Pinpoint the cell where the given text exists, returning its [X, Y] midpoint coordinate. 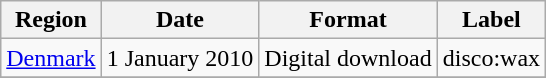
disco:wax [491, 58]
Denmark [51, 58]
1 January 2010 [180, 58]
Label [491, 20]
Digital download [348, 58]
Date [180, 20]
Region [51, 20]
Format [348, 20]
